Search for the cell housing the specified text and yield its (X, Y) center coordinate. 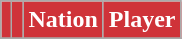
Nation (63, 20)
Player (142, 20)
